Find where the given text appears and provide that cell's center as [X, Y] coordinate. 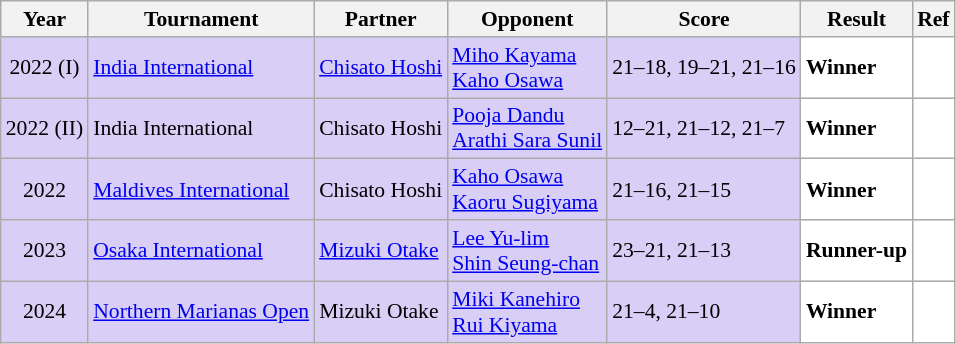
2022 (II) [44, 128]
2022 (I) [44, 68]
12–21, 21–12, 21–7 [704, 128]
2023 [44, 250]
Osaka International [201, 250]
Northern Marianas Open [201, 312]
Maldives International [201, 190]
Ref [933, 19]
Year [44, 19]
Runner-up [856, 250]
Result [856, 19]
Partner [380, 19]
2022 [44, 190]
Pooja Dandu Arathi Sara Sunil [527, 128]
Miho Kayama Kaho Osawa [527, 68]
21–18, 19–21, 21–16 [704, 68]
Lee Yu-lim Shin Seung-chan [527, 250]
Score [704, 19]
21–4, 21–10 [704, 312]
2024 [44, 312]
Tournament [201, 19]
21–16, 21–15 [704, 190]
23–21, 21–13 [704, 250]
Kaho Osawa Kaoru Sugiyama [527, 190]
Miki Kanehiro Rui Kiyama [527, 312]
Opponent [527, 19]
